Detect which cell encompasses the target text, then output its (x, y) center coordinate. 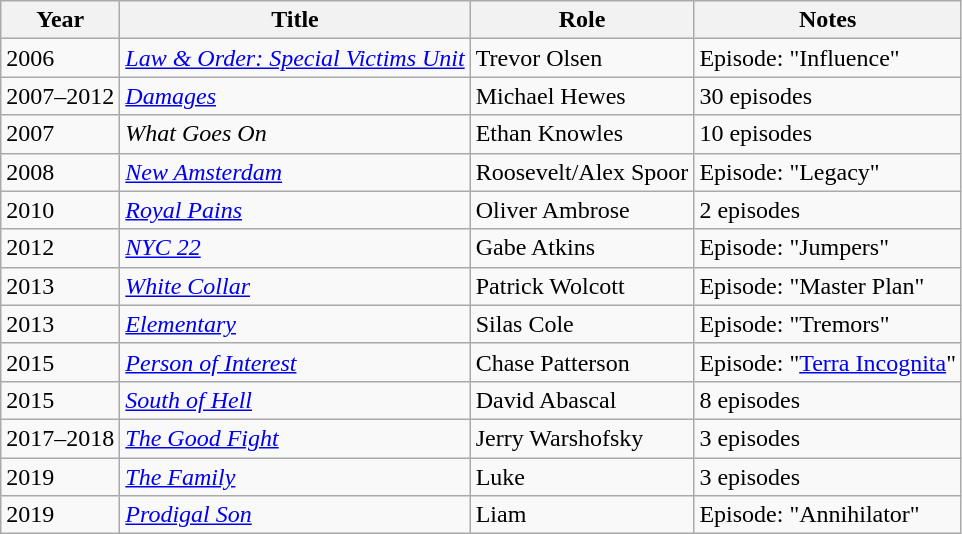
Trevor Olsen (582, 58)
8 episodes (828, 400)
Patrick Wolcott (582, 286)
Chase Patterson (582, 362)
Liam (582, 515)
30 episodes (828, 96)
2012 (60, 248)
White Collar (295, 286)
David Abascal (582, 400)
Gabe Atkins (582, 248)
10 episodes (828, 134)
Luke (582, 477)
Person of Interest (295, 362)
The Family (295, 477)
What Goes On (295, 134)
2007 (60, 134)
Title (295, 20)
2008 (60, 172)
Law & Order: Special Victims Unit (295, 58)
NYC 22 (295, 248)
Episode: "Jumpers" (828, 248)
Episode: "Legacy" (828, 172)
Elementary (295, 324)
Michael Hewes (582, 96)
2 episodes (828, 210)
2006 (60, 58)
Role (582, 20)
Royal Pains (295, 210)
Year (60, 20)
Roosevelt/Alex Spoor (582, 172)
2010 (60, 210)
New Amsterdam (295, 172)
2007–2012 (60, 96)
South of Hell (295, 400)
The Good Fight (295, 438)
Ethan Knowles (582, 134)
Silas Cole (582, 324)
Notes (828, 20)
Episode: "Tremors" (828, 324)
Episode: "Influence" (828, 58)
Episode: "Master Plan" (828, 286)
Episode: "Terra Incognita" (828, 362)
Prodigal Son (295, 515)
Episode: "Annihilator" (828, 515)
Jerry Warshofsky (582, 438)
Oliver Ambrose (582, 210)
2017–2018 (60, 438)
Damages (295, 96)
